Return (X, Y) of the center of cell containing provided text 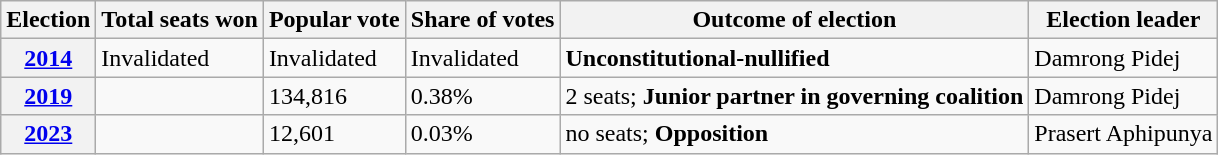
2023 (48, 134)
Share of votes (482, 20)
0.03% (482, 134)
no seats; Opposition (794, 134)
Unconstitutional-nullified (794, 58)
134,816 (334, 96)
2 seats; Junior partner in governing coalition (794, 96)
Prasert Aphipunya (1124, 134)
Popular vote (334, 20)
Election leader (1124, 20)
Outcome of election (794, 20)
12,601 (334, 134)
2014 (48, 58)
2019 (48, 96)
Total seats won (180, 20)
0.38% (482, 96)
Election (48, 20)
